Output the [x, y] coordinate of the center of the cell containing the given text.  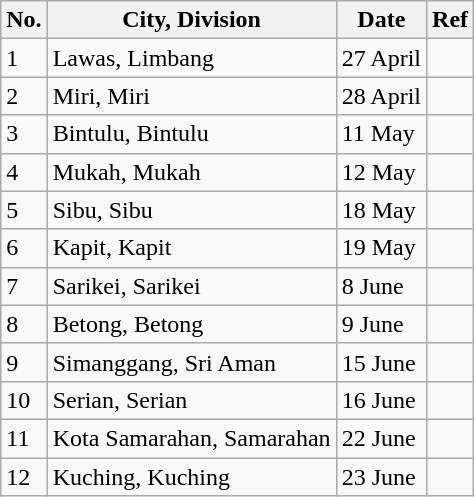
City, Division [192, 20]
Ref [450, 20]
6 [24, 248]
11 [24, 438]
No. [24, 20]
11 May [381, 134]
22 June [381, 438]
8 June [381, 286]
Mukah, Mukah [192, 172]
5 [24, 210]
Sarikei, Sarikei [192, 286]
10 [24, 400]
19 May [381, 248]
Serian, Serian [192, 400]
23 June [381, 477]
3 [24, 134]
Sibu, Sibu [192, 210]
1 [24, 58]
15 June [381, 362]
28 April [381, 96]
Kuching, Kuching [192, 477]
27 April [381, 58]
9 [24, 362]
Kota Samarahan, Samarahan [192, 438]
Lawas, Limbang [192, 58]
8 [24, 324]
12 May [381, 172]
4 [24, 172]
16 June [381, 400]
7 [24, 286]
9 June [381, 324]
12 [24, 477]
Miri, Miri [192, 96]
Bintulu, Bintulu [192, 134]
18 May [381, 210]
Kapit, Kapit [192, 248]
Date [381, 20]
Simanggang, Sri Aman [192, 362]
2 [24, 96]
Betong, Betong [192, 324]
